Scan for the cell matching the given text and deliver its [X, Y] coordinate at center. 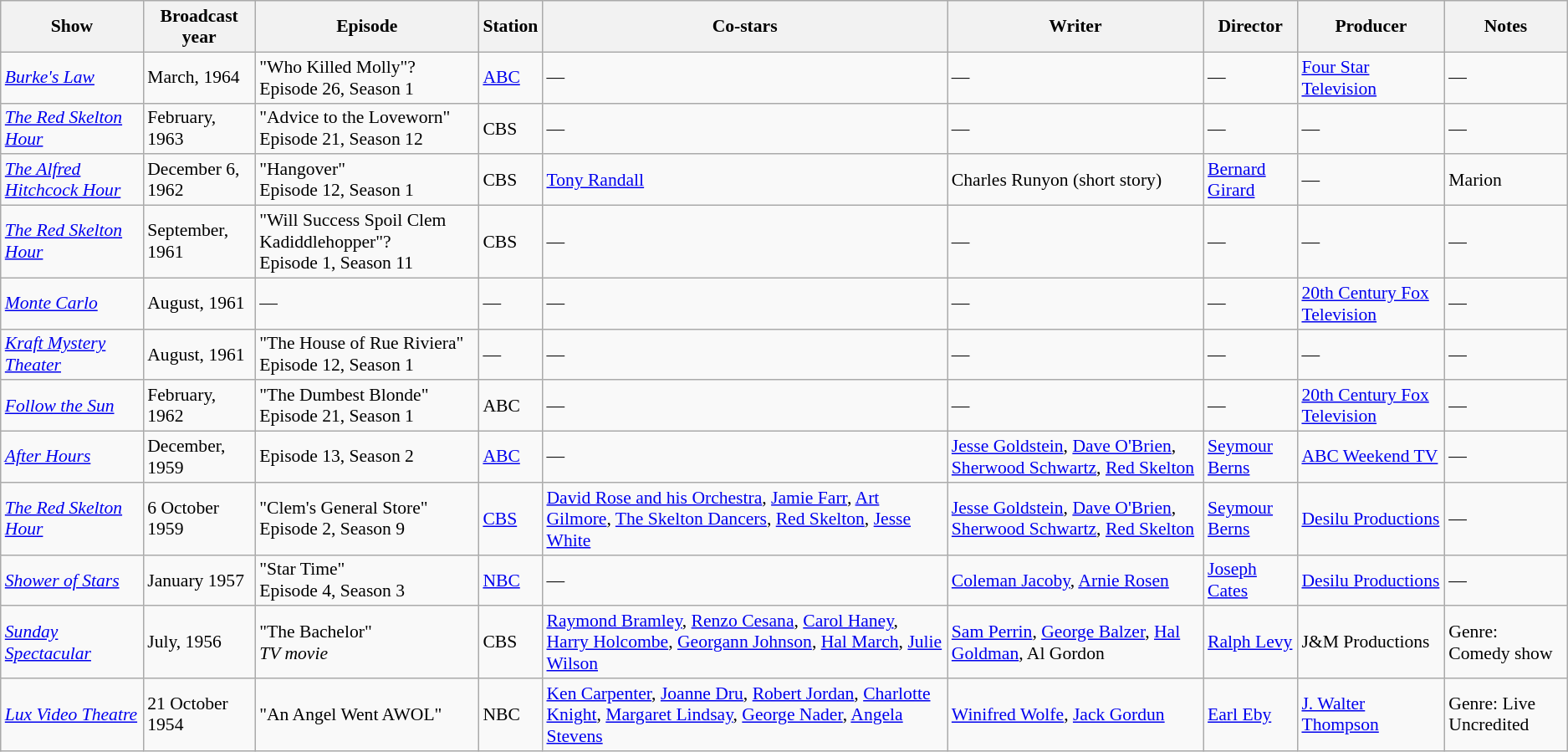
Sunday Spectacular [72, 642]
Earl Eby [1250, 714]
December 6, 1962 [199, 181]
Episode 13, Season 2 [366, 457]
Four Star Television [1371, 77]
Ken Carpenter, Joanne Dru, Robert Jordan, Charlotte Knight, Margaret Lindsay, George Nader, Angela Stevens [744, 714]
Producer [1371, 27]
21 October 1954 [199, 714]
January 1957 [199, 581]
"The House of Rue Riviera"Episode 12, Season 1 [366, 355]
Monte Carlo [72, 303]
Writer [1075, 27]
Coleman Jacoby, Arnie Rosen [1075, 581]
December, 1959 [199, 457]
"The Bachelor"TV movie [366, 642]
Shower of Stars [72, 581]
"Hangover"Episode 12, Season 1 [366, 181]
September, 1961 [199, 243]
Show [72, 27]
February, 1963 [199, 129]
Director [1250, 27]
Bernard Girard [1250, 181]
Station [510, 27]
"Clem's General Store"Episode 2, Season 9 [366, 519]
July, 1956 [199, 642]
Winifred Wolfe, Jack Gordun [1075, 714]
The Alfred Hitchcock Hour [72, 181]
"An Angel Went AWOL" [366, 714]
Tony Randall [744, 181]
Charles Runyon (short story) [1075, 181]
J&M Productions [1371, 642]
Ralph Levy [1250, 642]
March, 1964 [199, 77]
Genre: Comedy show [1505, 642]
ABC Weekend TV [1371, 457]
"Star Time"Episode 4, Season 3 [366, 581]
Burke's Law [72, 77]
Follow the Sun [72, 407]
Genre: LiveUncredited [1505, 714]
Marion [1505, 181]
David Rose and his Orchestra, Jamie Farr, Art Gilmore, The Skelton Dancers, Red Skelton, Jesse White [744, 519]
Notes [1505, 27]
J. Walter Thompson [1371, 714]
Kraft Mystery Theater [72, 355]
Raymond Bramley, Renzo Cesana, Carol Haney, Harry Holcombe, Georgann Johnson, Hal March, Julie Wilson [744, 642]
"The Dumbest Blonde"Episode 21, Season 1 [366, 407]
Joseph Cates [1250, 581]
"Advice to the Loveworn"Episode 21, Season 12 [366, 129]
After Hours [72, 457]
Episode [366, 27]
Sam Perrin, George Balzer, Hal Goldman, Al Gordon [1075, 642]
"Will Success Spoil Clem Kadiddlehopper"?Episode 1, Season 11 [366, 243]
Co-stars [744, 27]
6 October 1959 [199, 519]
"Who Killed Molly"?Episode 26, Season 1 [366, 77]
Broadcast year [199, 27]
February, 1962 [199, 407]
Lux Video Theatre [72, 714]
